Return [x, y] of the center of cell containing provided text 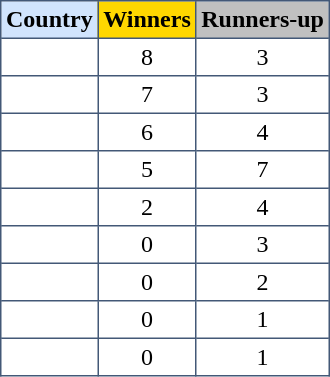
8 [147, 57]
Winners [147, 20]
Runners-up [262, 20]
6 [147, 132]
5 [147, 170]
Country [50, 20]
